Provide the [x, y] coordinate of the cell's center where the given text is located.  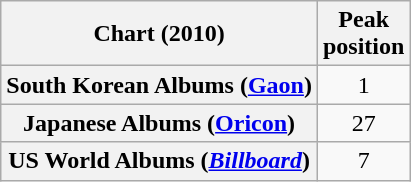
Japanese Albums (Oricon) [160, 123]
US World Albums (Billboard) [160, 161]
27 [363, 123]
South Korean Albums (Gaon) [160, 85]
Chart (2010) [160, 34]
7 [363, 161]
Peakposition [363, 34]
1 [363, 85]
